Pinpoint the cell where the given text exists, returning its [X, Y] midpoint coordinate. 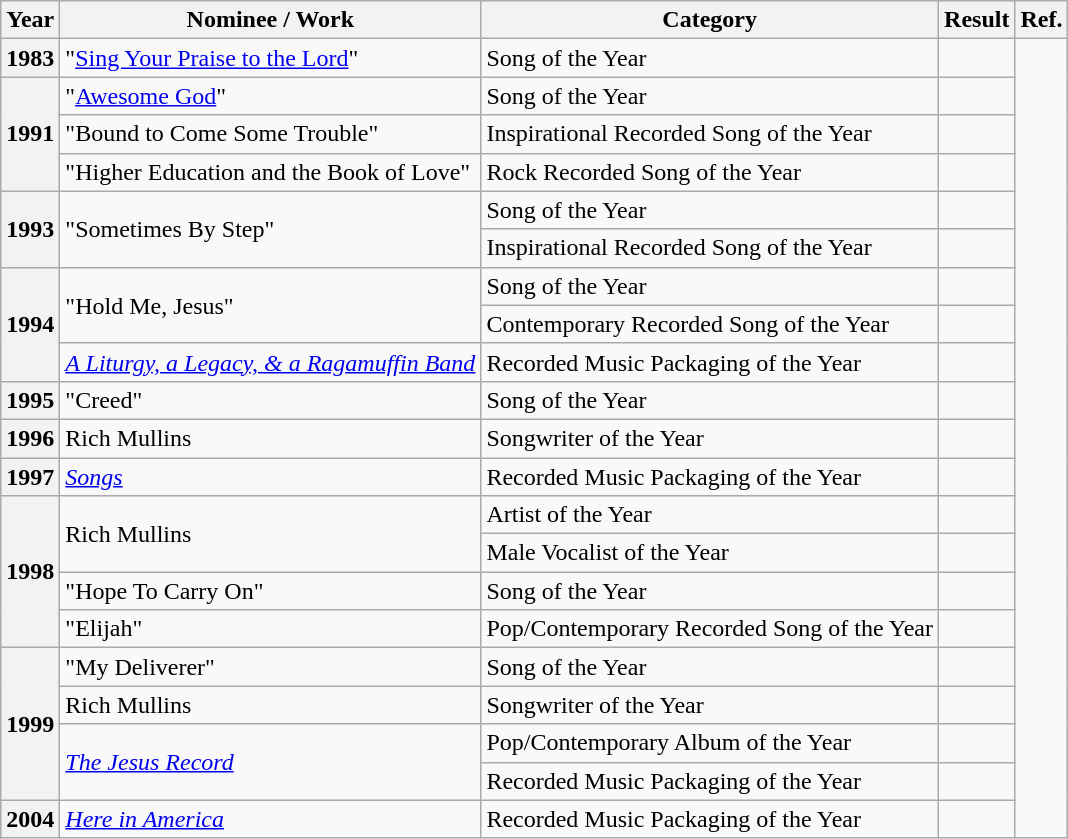
A Liturgy, a Legacy, & a Ragamuffin Band [270, 362]
Pop/Contemporary Recorded Song of the Year [710, 629]
"Higher Education and the Book of Love" [270, 172]
1996 [30, 438]
The Jesus Record [270, 762]
Artist of the Year [710, 515]
"Sing Your Praise to the Lord" [270, 58]
"Hold Me, Jesus" [270, 305]
1997 [30, 477]
Ref. [1042, 20]
"Bound to Come Some Trouble" [270, 134]
Category [710, 20]
"Elijah" [270, 629]
1999 [30, 724]
1993 [30, 229]
Year [30, 20]
Male Vocalist of the Year [710, 553]
Songs [270, 477]
Here in America [270, 819]
Nominee / Work [270, 20]
1998 [30, 572]
2004 [30, 819]
1994 [30, 324]
1991 [30, 134]
"Creed" [270, 400]
"Awesome God" [270, 96]
"My Deliverer" [270, 667]
Result [977, 20]
"Hope To Carry On" [270, 591]
"Sometimes By Step" [270, 229]
Contemporary Recorded Song of the Year [710, 324]
1995 [30, 400]
Pop/Contemporary Album of the Year [710, 743]
1983 [30, 58]
Rock Recorded Song of the Year [710, 172]
